Extract the (X, Y) coordinate from the center of the cell holding the provided text.  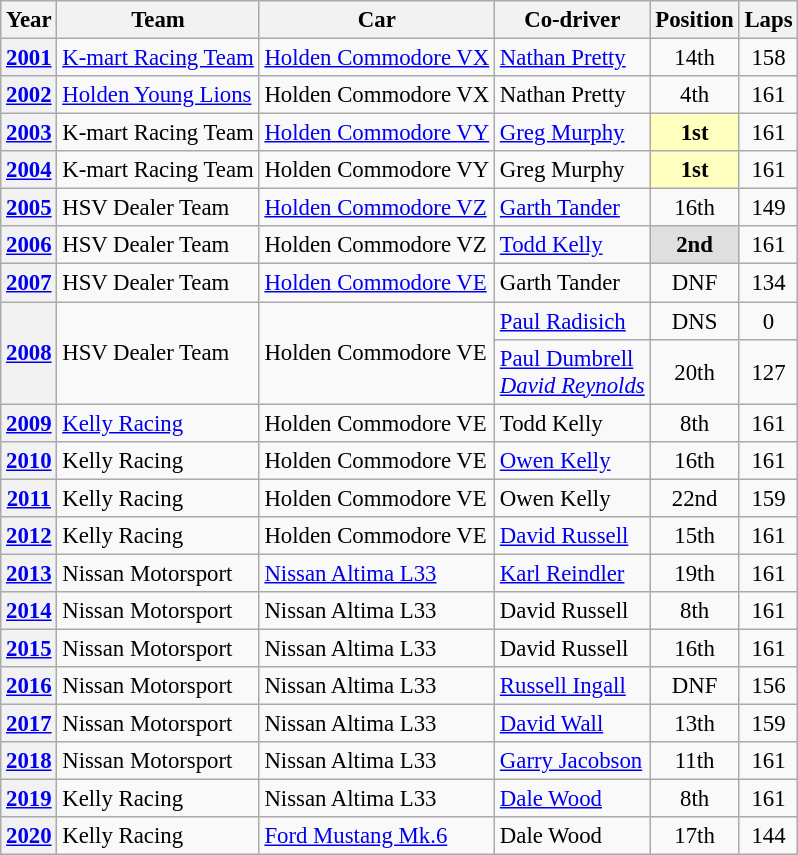
2017 (29, 724)
2009 (29, 423)
Paul Radisich (572, 321)
Russell Ingall (572, 686)
2008 (29, 353)
2006 (29, 245)
Ford Mustang Mk.6 (376, 836)
14th (694, 58)
2019 (29, 799)
156 (768, 686)
Holden Young Lions (158, 95)
2018 (29, 761)
David Wall (572, 724)
0 (768, 321)
2003 (29, 133)
2007 (29, 283)
2013 (29, 573)
Paul Dumbrell David Reynolds (572, 372)
Team (158, 20)
2011 (29, 498)
2005 (29, 208)
2nd (694, 245)
134 (768, 283)
Position (694, 20)
Year (29, 20)
17th (694, 836)
2014 (29, 611)
2012 (29, 536)
19th (694, 573)
Karl Reindler (572, 573)
Car (376, 20)
15th (694, 536)
Laps (768, 20)
2016 (29, 686)
2002 (29, 95)
11th (694, 761)
158 (768, 58)
2004 (29, 170)
2020 (29, 836)
Co-driver (572, 20)
4th (694, 95)
2015 (29, 648)
149 (768, 208)
127 (768, 372)
22nd (694, 498)
2001 (29, 58)
2010 (29, 460)
144 (768, 836)
DNS (694, 321)
20th (694, 372)
13th (694, 724)
Garry Jacobson (572, 761)
